Return [x, y] of the center of cell containing provided text 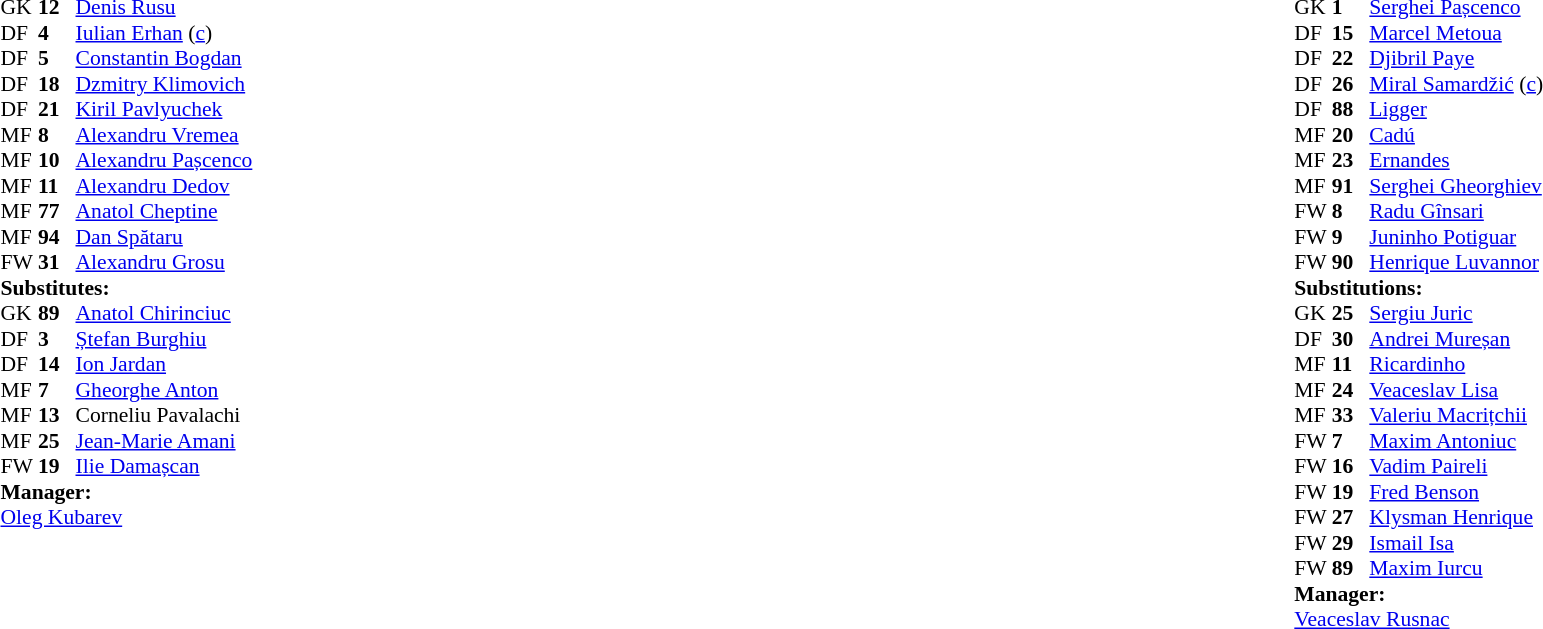
10 [57, 161]
Radu Gînsari [1456, 211]
Anatol Chirinciuc [164, 313]
Dan Spătaru [164, 237]
Veaceslav Lisa [1456, 390]
Dzmitry Klimovich [164, 84]
Constantin Bogdan [164, 59]
21 [57, 109]
Substitutions: [1418, 288]
Henrique Luvannor [1456, 263]
Marcel Metoua [1456, 33]
Alexandru Vremea [164, 135]
Ricardinho [1456, 365]
5 [57, 59]
18 [57, 84]
Alexandru Grosu [164, 263]
Serghei Gheorghiev [1456, 186]
Maxim Iurcu [1456, 569]
Miral Samardžić (c) [1456, 84]
Alexandru Dedov [164, 186]
26 [1351, 84]
Alexandru Pașcenco [164, 161]
Fred Benson [1456, 492]
Gheorghe Anton [164, 390]
15 [1351, 33]
Klysman Henrique [1456, 517]
Ilie Damașcan [164, 467]
20 [1351, 135]
Vadim Paireli [1456, 467]
27 [1351, 517]
Kiril Pavlyuchek [164, 109]
31 [57, 263]
Valeriu Macrițchii [1456, 415]
13 [57, 415]
Substitutes: [126, 288]
Iulian Erhan (c) [164, 33]
Andrei Mureșan [1456, 339]
30 [1351, 339]
22 [1351, 59]
88 [1351, 109]
Ion Jardan [164, 365]
Anatol Cheptine [164, 211]
Sergiu Juric [1456, 313]
Maxim Antoniuc [1456, 441]
Jean-Marie Amani [164, 441]
3 [57, 339]
16 [1351, 467]
33 [1351, 415]
Juninho Potiguar [1456, 237]
4 [57, 33]
Ernandes [1456, 161]
Cadú [1456, 135]
Djibril Paye [1456, 59]
Ștefan Burghiu [164, 339]
Corneliu Pavalachi [164, 415]
Ismail Isa [1456, 543]
Ligger [1456, 109]
91 [1351, 186]
90 [1351, 263]
14 [57, 365]
23 [1351, 161]
29 [1351, 543]
94 [57, 237]
24 [1351, 390]
77 [57, 211]
9 [1351, 237]
Oleg Kubarev [126, 517]
